Scan for the cell matching the given text and deliver its [x, y] coordinate at center. 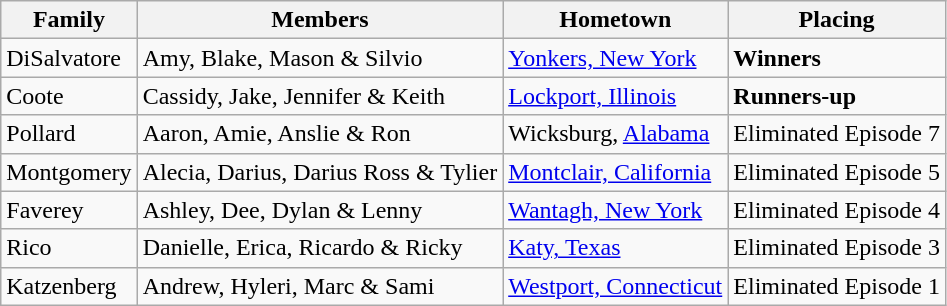
Eliminated Episode 5 [837, 172]
Amy, Blake, Mason & Silvio [320, 58]
Faverey [69, 210]
Eliminated Episode 4 [837, 210]
Westport, Connecticut [616, 286]
Aaron, Amie, Anslie & Ron [320, 134]
Lockport, Illinois [616, 96]
Andrew, Hyleri, Marc & Sami [320, 286]
Members [320, 20]
DiSalvatore [69, 58]
Alecia, Darius, Darius Ross & Tylier [320, 172]
Hometown [616, 20]
Eliminated Episode 7 [837, 134]
Wantagh, New York [616, 210]
Wicksburg, Alabama [616, 134]
Family [69, 20]
Rico [69, 248]
Katy, Texas [616, 248]
Montgomery [69, 172]
Eliminated Episode 3 [837, 248]
Ashley, Dee, Dylan & Lenny [320, 210]
Montclair, California [616, 172]
Winners [837, 58]
Placing [837, 20]
Runners-up [837, 96]
Danielle, Erica, Ricardo & Ricky [320, 248]
Katzenberg [69, 286]
Coote [69, 96]
Yonkers, New York [616, 58]
Eliminated Episode 1 [837, 286]
Cassidy, Jake, Jennifer & Keith [320, 96]
Pollard [69, 134]
